Identify which cell holds the provided text, then report its (X, Y) central coordinate. 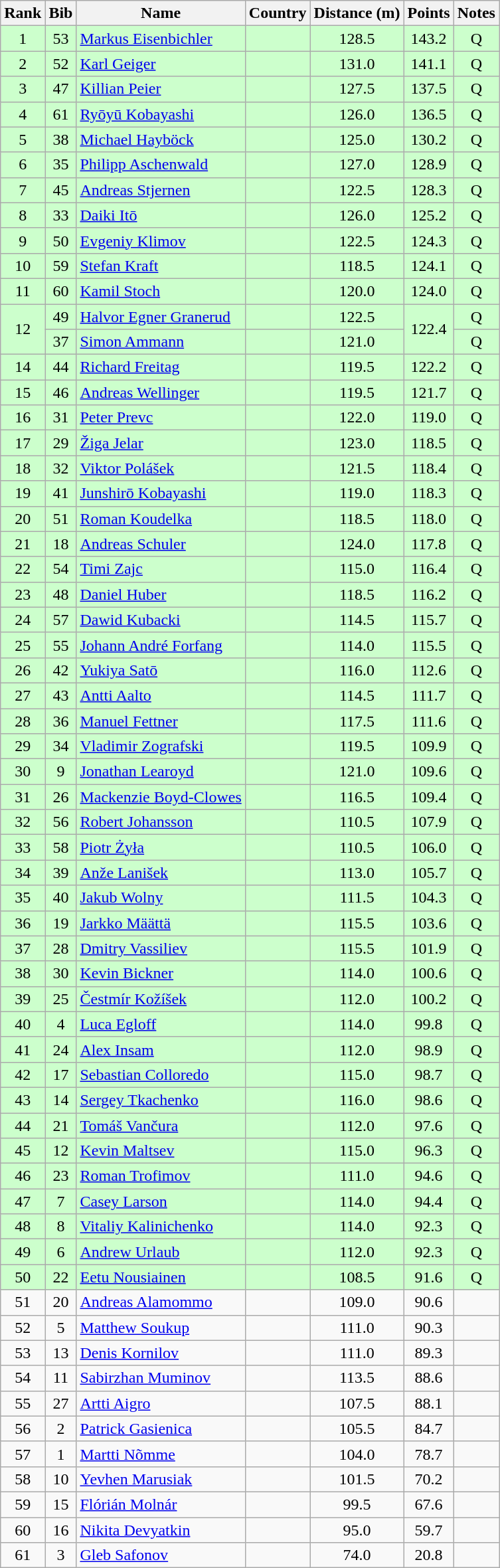
Vladimir Zografski (161, 746)
130.2 (429, 139)
Anže Lanišek (161, 873)
109.0 (357, 1302)
123.0 (357, 443)
121.5 (357, 468)
137.5 (429, 89)
111.5 (357, 898)
Andreas Alamommo (161, 1302)
Kevin Maltsev (161, 1151)
Sergey Tkachenko (161, 1100)
Points (429, 13)
113.0 (357, 873)
59.7 (429, 1529)
Antti Aalto (161, 695)
120.0 (357, 291)
Timi Zajc (161, 569)
100.6 (429, 974)
84.7 (429, 1429)
136.5 (429, 114)
118.3 (429, 493)
111.6 (429, 721)
Matthew Soukup (161, 1328)
143.2 (429, 39)
70.2 (429, 1479)
Dmitry Vassiliev (161, 948)
Viktor Polášek (161, 468)
Nikita Devyatkin (161, 1529)
Junshirō Kobayashi (161, 493)
116.4 (429, 569)
Simon Ammann (161, 342)
Andreas Stjernen (161, 190)
Artti Aigro (161, 1403)
Country (278, 13)
Markus Eisenbichler (161, 39)
109.4 (429, 797)
107.9 (429, 822)
89.3 (429, 1353)
Piotr Żyła (161, 847)
125.0 (357, 139)
Daiki Itō (161, 215)
105.7 (429, 873)
Kevin Bickner (161, 974)
Roman Trofimov (161, 1176)
Philipp Aschenwald (161, 165)
Michael Hayböck (161, 139)
Bib (61, 13)
127.0 (357, 165)
109.6 (429, 772)
Richard Freitag (161, 367)
101.5 (357, 1479)
112.6 (429, 670)
Yevhen Marusiak (161, 1479)
Kamil Stoch (161, 291)
122.4 (429, 329)
Luca Egloff (161, 1024)
107.5 (357, 1403)
101.9 (429, 948)
Jonathan Learoyd (161, 772)
Name (161, 13)
74.0 (357, 1555)
Sebastian Colloredo (161, 1075)
20.8 (429, 1555)
Tomáš Vančura (161, 1126)
13 (61, 1353)
125.2 (429, 215)
67.6 (429, 1504)
117.8 (429, 544)
Martti Nõmme (161, 1454)
Roman Koudelka (161, 519)
Flórián Molnár (161, 1504)
Distance (m) (357, 13)
96.3 (429, 1151)
Žiga Jelar (161, 443)
115.7 (429, 620)
Halvor Egner Granerud (161, 317)
Johann André Forfang (161, 645)
122.0 (357, 418)
Jakub Wolny (161, 898)
Notes (476, 13)
141.1 (429, 64)
Gleb Safonov (161, 1555)
106.0 (429, 847)
Casey Larson (161, 1201)
90.6 (429, 1302)
Andreas Schuler (161, 544)
Alex Insam (161, 1049)
90.3 (429, 1328)
88.1 (429, 1403)
Patrick Gasienica (161, 1429)
118.0 (429, 519)
98.7 (429, 1075)
103.6 (429, 923)
104.0 (357, 1454)
Stefan Kraft (161, 266)
Andreas Wellinger (161, 392)
116.5 (357, 797)
Čestmír Kožíšek (161, 999)
99.5 (357, 1504)
Eetu Nousiainen (161, 1277)
Evgeniy Klimov (161, 240)
Manuel Fettner (161, 721)
108.5 (357, 1277)
99.8 (429, 1024)
Denis Kornilov (161, 1353)
109.9 (429, 746)
124.3 (429, 240)
Karl Geiger (161, 64)
Yukiya Satō (161, 670)
131.0 (357, 64)
Vitaliy Kalinichenko (161, 1227)
Robert Johansson (161, 822)
91.6 (429, 1277)
97.6 (429, 1126)
128.3 (429, 190)
78.7 (429, 1454)
128.9 (429, 165)
105.5 (357, 1429)
113.5 (357, 1378)
111.7 (429, 695)
128.5 (357, 39)
94.6 (429, 1176)
117.5 (357, 721)
Killian Peier (161, 89)
Peter Prevc (161, 418)
88.6 (429, 1378)
124.1 (429, 266)
98.6 (429, 1100)
100.2 (429, 999)
116.2 (429, 594)
104.3 (429, 898)
Jarkko Määttä (161, 923)
Rank (23, 13)
Sabirzhan Muminov (161, 1378)
95.0 (357, 1529)
118.4 (429, 468)
Andrew Urlaub (161, 1252)
Dawid Kubacki (161, 620)
Daniel Huber (161, 594)
Ryōyū Kobayashi (161, 114)
Mackenzie Boyd-Clowes (161, 797)
94.4 (429, 1201)
127.5 (357, 89)
121.7 (429, 392)
98.9 (429, 1049)
122.2 (429, 367)
